Scan for the cell matching the given text and deliver its [x, y] coordinate at center. 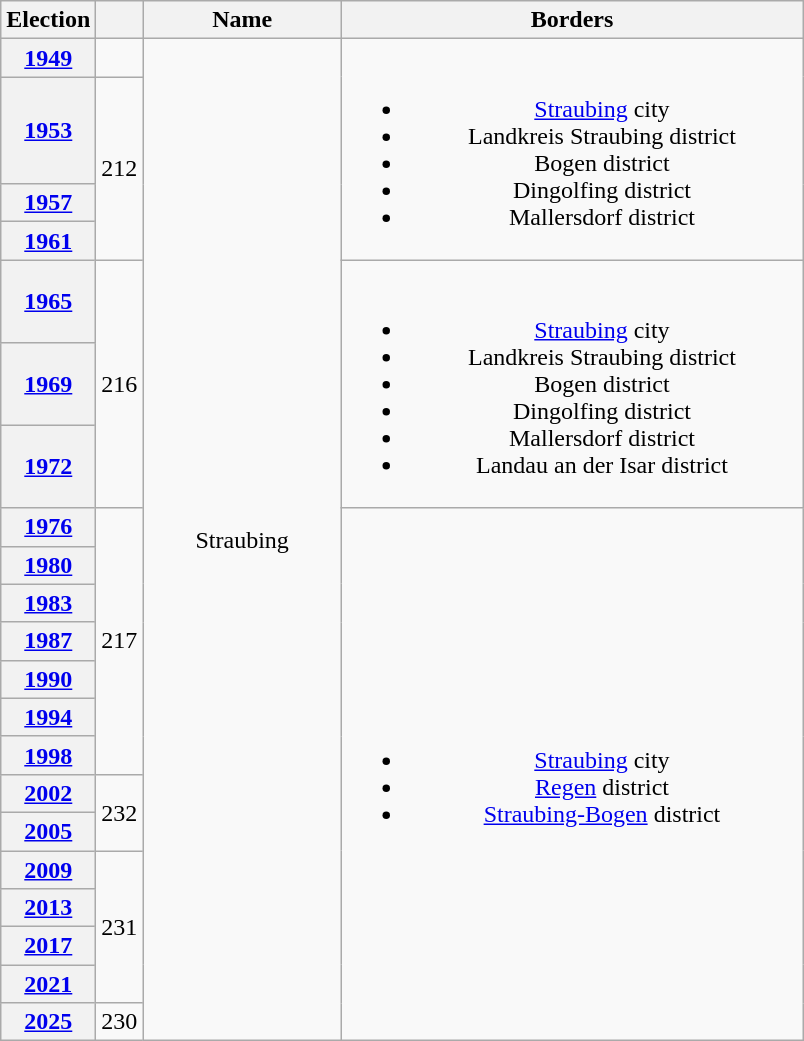
232 [120, 812]
2002 [48, 793]
1980 [48, 565]
2005 [48, 831]
216 [120, 384]
1961 [48, 241]
1987 [48, 641]
1983 [48, 603]
2021 [48, 984]
Straubing cityLandkreis Straubing districtBogen districtDingolfing districtMallersdorf district [572, 150]
2025 [48, 1022]
1976 [48, 527]
1949 [48, 58]
Straubing cityRegen districtStraubing-Bogen district [572, 774]
2017 [48, 946]
231 [120, 926]
Name [242, 20]
1990 [48, 679]
Borders [572, 20]
2009 [48, 869]
1998 [48, 755]
Election [48, 20]
1969 [48, 384]
1972 [48, 466]
217 [120, 641]
230 [120, 1022]
Straubing cityLandkreis Straubing districtBogen districtDingolfing districtMallersdorf districtLandau an der Isar district [572, 384]
Straubing [242, 540]
2013 [48, 908]
1965 [48, 302]
1957 [48, 203]
212 [120, 168]
1953 [48, 130]
1994 [48, 717]
